Identify which cell holds the provided text, then report its (x, y) central coordinate. 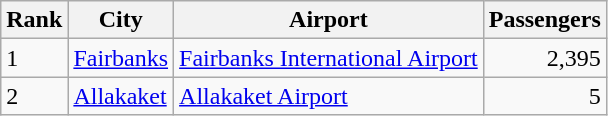
2,395 (544, 58)
1 (34, 58)
Allakaket Airport (329, 96)
Allakaket (121, 96)
Rank (34, 20)
Fairbanks (121, 58)
2 (34, 96)
Passengers (544, 20)
City (121, 20)
Fairbanks International Airport (329, 58)
Airport (329, 20)
5 (544, 96)
